Detect which cell encompasses the target text, then output its (x, y) center coordinate. 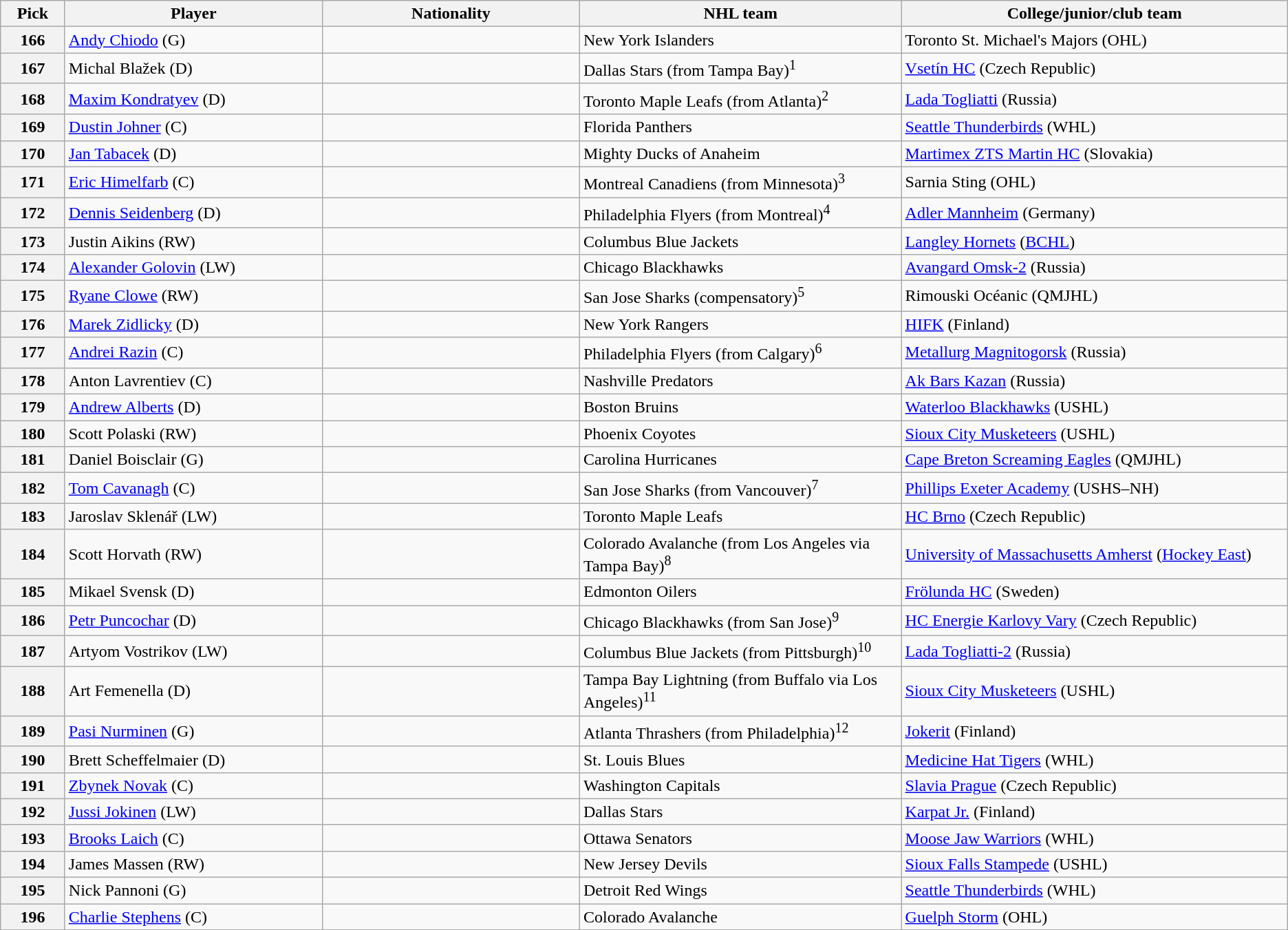
166 (33, 40)
Michal Blažek (D) (193, 69)
Toronto Maple Leafs (from Atlanta)2 (740, 99)
Columbus Blue Jackets (740, 241)
Adler Mannheim (Germany) (1094, 213)
New York Rangers (740, 324)
196 (33, 917)
171 (33, 182)
170 (33, 154)
175 (33, 296)
Jussi Jokinen (LW) (193, 812)
186 (33, 621)
Atlanta Thrashers (from Philadelphia)12 (740, 731)
Petr Puncochar (D) (193, 621)
Tom Cavanagh (C) (193, 489)
Scott Horvath (RW) (193, 554)
Toronto Maple Leafs (740, 516)
Columbus Blue Jackets (from Pittsburgh)10 (740, 651)
Guelph Storm (OHL) (1094, 917)
Colorado Avalanche (from Los Angeles via Tampa Bay)8 (740, 554)
Charlie Stephens (C) (193, 917)
Rimouski Océanic (QMJHL) (1094, 296)
Montreal Canadiens (from Minnesota)3 (740, 182)
183 (33, 516)
Ottawa Senators (740, 838)
Moose Jaw Warriors (WHL) (1094, 838)
Jokerit (Finland) (1094, 731)
174 (33, 267)
Sioux Falls Stampede (USHL) (1094, 864)
Andrew Alberts (D) (193, 408)
168 (33, 99)
James Massen (RW) (193, 864)
Phoenix Coyotes (740, 434)
Jan Tabacek (D) (193, 154)
Slavia Prague (Czech Republic) (1094, 785)
182 (33, 489)
Eric Himelfarb (C) (193, 182)
Brett Scheffelmaier (D) (193, 759)
New York Islanders (740, 40)
192 (33, 812)
Detroit Red Wings (740, 891)
Nashville Predators (740, 381)
Mikael Svensk (D) (193, 592)
Washington Capitals (740, 785)
Nationality (451, 14)
Jaroslav Sklenář (LW) (193, 516)
Ak Bars Kazan (Russia) (1094, 381)
University of Massachusetts Amherst (Hockey East) (1094, 554)
Colorado Avalanche (740, 917)
Scott Polaski (RW) (193, 434)
180 (33, 434)
Avangard Omsk-2 (Russia) (1094, 267)
Artyom Vostrikov (LW) (193, 651)
Pasi Nurminen (G) (193, 731)
169 (33, 127)
Lada Togliatti (Russia) (1094, 99)
181 (33, 460)
Alexander Golovin (LW) (193, 267)
179 (33, 408)
Toronto St. Michael's Majors (OHL) (1094, 40)
173 (33, 241)
New Jersey Devils (740, 864)
Langley Hornets (BCHL) (1094, 241)
HC Brno (Czech Republic) (1094, 516)
177 (33, 352)
Florida Panthers (740, 127)
Pick (33, 14)
Brooks Laich (C) (193, 838)
172 (33, 213)
Philadelphia Flyers (from Calgary)6 (740, 352)
Tampa Bay Lightning (from Buffalo via Los Angeles)11 (740, 691)
Frölunda HC (Sweden) (1094, 592)
178 (33, 381)
188 (33, 691)
Waterloo Blackhawks (USHL) (1094, 408)
Marek Zidlicky (D) (193, 324)
Karpat Jr. (Finland) (1094, 812)
Anton Lavrentiev (C) (193, 381)
Boston Bruins (740, 408)
189 (33, 731)
Nick Pannoni (G) (193, 891)
Dallas Stars (740, 812)
Maxim Kondratyev (D) (193, 99)
Ryane Clowe (RW) (193, 296)
HIFK (Finland) (1094, 324)
185 (33, 592)
Philadelphia Flyers (from Montreal)4 (740, 213)
194 (33, 864)
Justin Aikins (RW) (193, 241)
176 (33, 324)
Medicine Hat Tigers (WHL) (1094, 759)
Mighty Ducks of Anaheim (740, 154)
Cape Breton Screaming Eagles (QMJHL) (1094, 460)
Andy Chiodo (G) (193, 40)
San Jose Sharks (compensatory)5 (740, 296)
195 (33, 891)
St. Louis Blues (740, 759)
Vsetín HC (Czech Republic) (1094, 69)
187 (33, 651)
Chicago Blackhawks (740, 267)
191 (33, 785)
Art Femenella (D) (193, 691)
College/junior/club team (1094, 14)
NHL team (740, 14)
Carolina Hurricanes (740, 460)
Martimex ZTS Martin HC (Slovakia) (1094, 154)
Chicago Blackhawks (from San Jose)9 (740, 621)
193 (33, 838)
Phillips Exeter Academy (USHS–NH) (1094, 489)
Dallas Stars (from Tampa Bay)1 (740, 69)
Player (193, 14)
167 (33, 69)
Andrei Razin (C) (193, 352)
Metallurg Magnitogorsk (Russia) (1094, 352)
San Jose Sharks (from Vancouver)7 (740, 489)
HC Energie Karlovy Vary (Czech Republic) (1094, 621)
190 (33, 759)
Edmonton Oilers (740, 592)
Zbynek Novak (C) (193, 785)
Sarnia Sting (OHL) (1094, 182)
184 (33, 554)
Dennis Seidenberg (D) (193, 213)
Dustin Johner (C) (193, 127)
Lada Togliatti-2 (Russia) (1094, 651)
Daniel Boisclair (G) (193, 460)
